Extract the [X, Y] coordinate from the center of the cell holding the provided text.  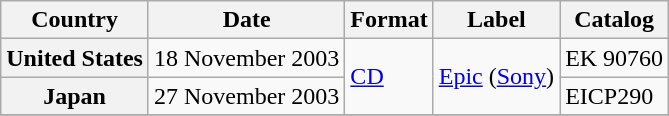
CD [389, 77]
18 November 2003 [246, 58]
Country [75, 20]
Label [496, 20]
EK 90760 [614, 58]
27 November 2003 [246, 96]
Japan [75, 96]
EICP290 [614, 96]
Epic (Sony) [496, 77]
Format [389, 20]
United States [75, 58]
Date [246, 20]
Catalog [614, 20]
